Extract the [X, Y] coordinate from the center of the cell holding the provided text.  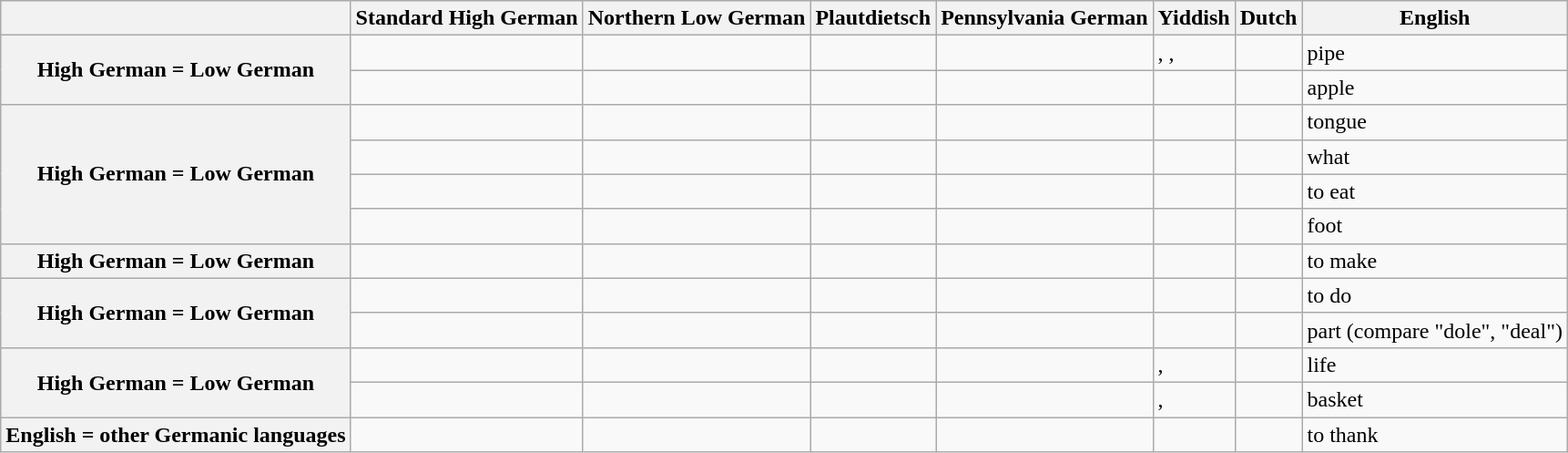
tongue [1435, 122]
Dutch [1268, 18]
Yiddish [1194, 18]
Standard High German [466, 18]
Pennsylvania German [1044, 18]
part (compare "dole", "deal") [1435, 330]
Plautdietsch [873, 18]
life [1435, 365]
to eat [1435, 191]
to thank [1435, 435]
to make [1435, 261]
what [1435, 157]
basket [1435, 399]
to do [1435, 295]
Northern Low German [697, 18]
foot [1435, 226]
pipe [1435, 53]
English = other Germanic languages [176, 435]
apple [1435, 88]
, , [1194, 53]
English [1435, 18]
